Return the [X, Y] coordinate for the center point of the cell that contains the specified text.  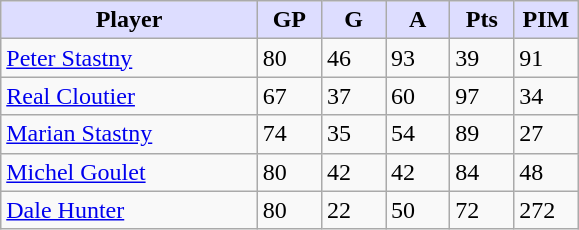
97 [482, 96]
35 [353, 134]
54 [418, 134]
Real Cloutier [130, 96]
34 [546, 96]
Player [130, 20]
72 [482, 210]
67 [289, 96]
93 [418, 58]
Michel Goulet [130, 172]
27 [546, 134]
G [353, 20]
Dale Hunter [130, 210]
89 [482, 134]
48 [546, 172]
272 [546, 210]
39 [482, 58]
22 [353, 210]
37 [353, 96]
60 [418, 96]
91 [546, 58]
84 [482, 172]
74 [289, 134]
A [418, 20]
Peter Stastny [130, 58]
PIM [546, 20]
50 [418, 210]
Marian Stastny [130, 134]
46 [353, 58]
Pts [482, 20]
GP [289, 20]
